Extract the (x, y) coordinate from the center of the cell holding the provided text.  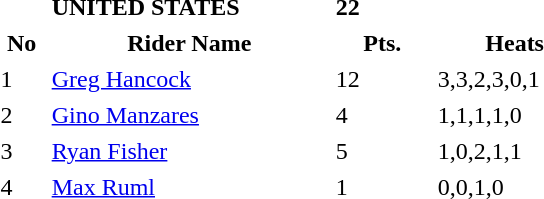
Pts. (382, 43)
4 (382, 115)
Gino Manzares (189, 115)
Rider Name (189, 43)
5 (382, 151)
Greg Hancock (189, 79)
12 (382, 79)
Ryan Fisher (189, 151)
